Determine the [X, Y] coordinate at the center of the cell enclosing the given text.  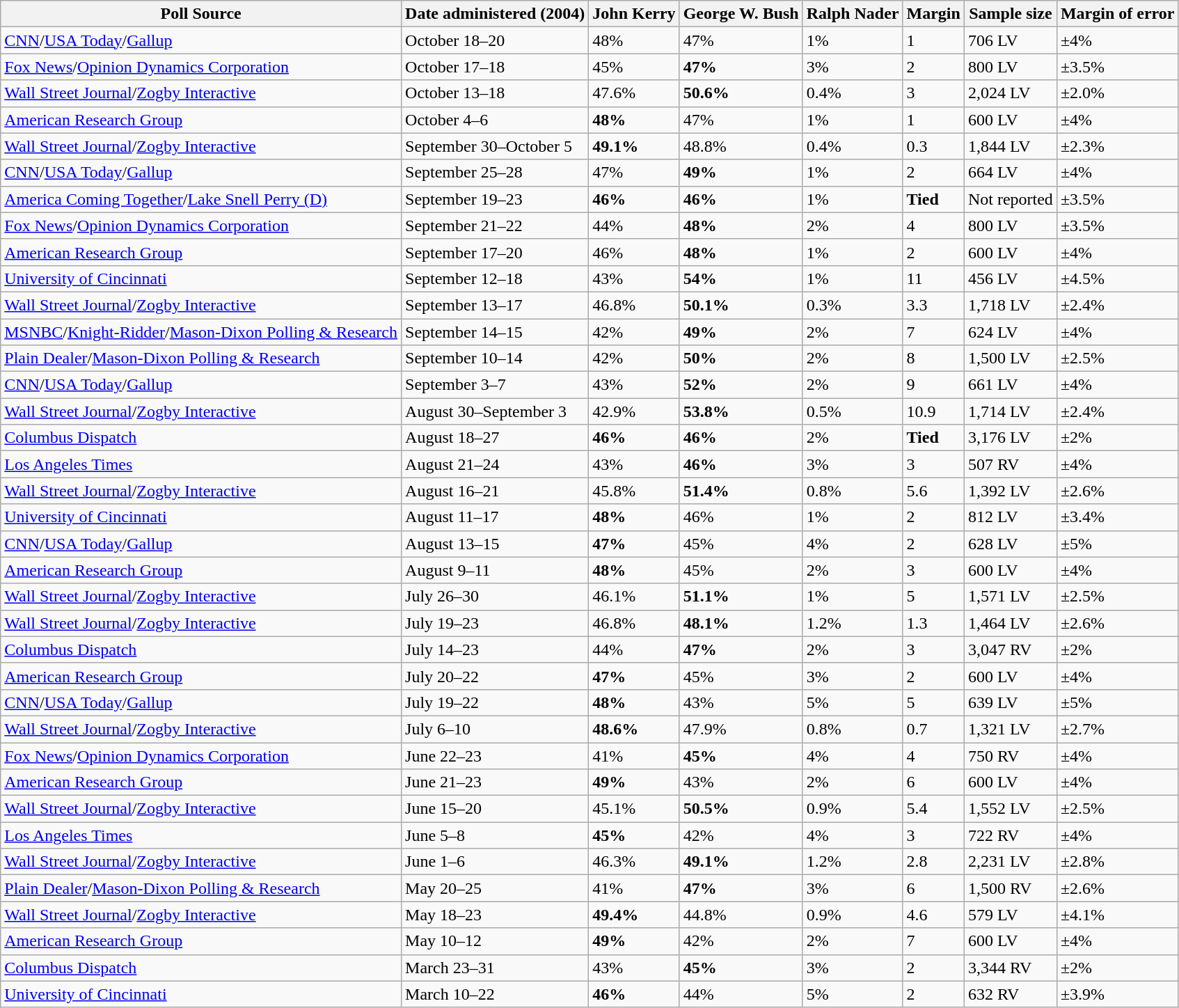
42.9% [634, 411]
1,321 LV [1011, 729]
3,344 RV [1011, 968]
September 21–22 [496, 226]
3,176 LV [1011, 438]
49.4% [634, 915]
2,024 LV [1011, 93]
5.4 [933, 809]
Margin of error [1118, 14]
±2.8% [1118, 862]
706 LV [1011, 40]
Poll Source [201, 14]
661 LV [1011, 385]
March 23–31 [496, 968]
1,500 LV [1011, 359]
September 14–15 [496, 332]
9 [933, 385]
1,571 LV [1011, 597]
October 18–20 [496, 40]
1.3 [933, 623]
48.1% [741, 623]
September 12–18 [496, 278]
1,718 LV [1011, 305]
July 19–23 [496, 623]
July 14–23 [496, 649]
48.6% [634, 729]
0.7 [933, 729]
456 LV [1011, 278]
Ralph Nader [853, 14]
1,844 LV [1011, 146]
45.8% [634, 491]
50.1% [741, 305]
George W. Bush [741, 14]
±2.3% [1118, 146]
±2.0% [1118, 93]
September 30–October 5 [496, 146]
August 13–15 [496, 544]
44.8% [741, 915]
5.6 [933, 491]
1,464 LV [1011, 623]
2,231 LV [1011, 862]
52% [741, 385]
54% [741, 278]
3.3 [933, 305]
0.3% [853, 305]
August 11–17 [496, 517]
50% [741, 359]
±3.9% [1118, 994]
722 RV [1011, 835]
Sample size [1011, 14]
July 6–10 [496, 729]
0.5% [853, 411]
45.1% [634, 809]
October 17–18 [496, 67]
September 3–7 [496, 385]
June 21–23 [496, 782]
June 1–6 [496, 862]
±4.5% [1118, 278]
August 30–September 3 [496, 411]
March 10–22 [496, 994]
September 19–23 [496, 199]
50.5% [741, 809]
John Kerry [634, 14]
MSNBC/Knight-Ridder/Mason-Dixon Polling & Research [201, 332]
4.6 [933, 915]
1,714 LV [1011, 411]
September 10–14 [496, 359]
July 20–22 [496, 676]
1,500 RV [1011, 888]
507 RV [1011, 464]
50.6% [741, 93]
July 26–30 [496, 597]
46.3% [634, 862]
Not reported [1011, 199]
664 LV [1011, 173]
632 RV [1011, 994]
September 25–28 [496, 173]
1,392 LV [1011, 491]
628 LV [1011, 544]
May 20–25 [496, 888]
579 LV [1011, 915]
Date administered (2004) [496, 14]
America Coming Together/Lake Snell Perry (D) [201, 199]
10.9 [933, 411]
May 10–12 [496, 941]
October 4–6 [496, 120]
2.8 [933, 862]
May 18–23 [496, 915]
750 RV [1011, 755]
1,552 LV [1011, 809]
0.3 [933, 146]
53.8% [741, 411]
July 19–22 [496, 702]
624 LV [1011, 332]
August 16–21 [496, 491]
June 5–8 [496, 835]
51.4% [741, 491]
October 13–18 [496, 93]
3,047 RV [1011, 649]
11 [933, 278]
September 13–17 [496, 305]
±4.1% [1118, 915]
48.8% [741, 146]
±3.4% [1118, 517]
51.1% [741, 597]
Margin [933, 14]
47.6% [634, 93]
August 18–27 [496, 438]
September 17–20 [496, 252]
±2.7% [1118, 729]
812 LV [1011, 517]
47.9% [741, 729]
June 22–23 [496, 755]
8 [933, 359]
August 21–24 [496, 464]
June 15–20 [496, 809]
639 LV [1011, 702]
August 9–11 [496, 570]
46.1% [634, 597]
